Search for the cell housing the specified text and yield its (x, y) center coordinate. 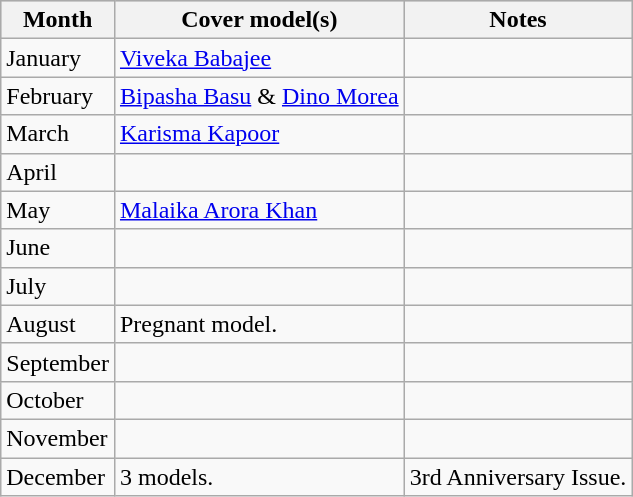
March (58, 134)
August (58, 324)
May (58, 210)
April (58, 172)
July (58, 286)
Notes (518, 20)
October (58, 400)
Malaika Arora Khan (259, 210)
February (58, 96)
Cover model(s) (259, 20)
3 models. (259, 477)
Month (58, 20)
January (58, 58)
Viveka Babajee (259, 58)
June (58, 248)
December (58, 477)
Bipasha Basu & Dino Morea (259, 96)
3rd Anniversary Issue. (518, 477)
Pregnant model. (259, 324)
November (58, 438)
September (58, 362)
Karisma Kapoor (259, 134)
